Detect which cell encompasses the target text, then output its (X, Y) center coordinate. 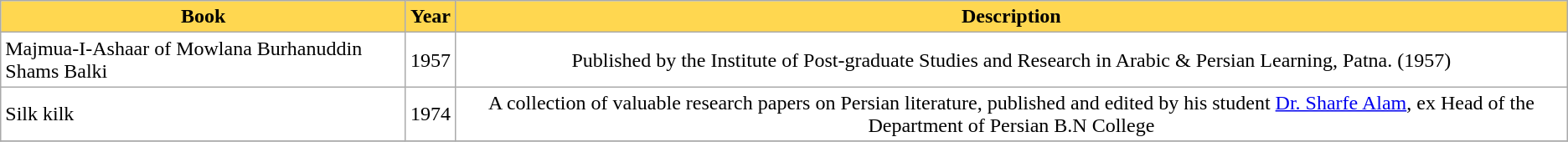
Silk kilk (204, 114)
1957 (431, 60)
Year (431, 17)
Book (204, 17)
Published by the Institute of Post-graduate Studies and Research in Arabic & Persian Learning, Patna. (1957) (1012, 60)
Description (1012, 17)
1974 (431, 114)
Majmua-I-Ashaar of Mowlana Burhanuddin Shams Balki (204, 60)
